Scan for the cell matching the given text and deliver its (X, Y) coordinate at center. 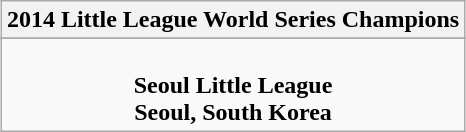
2014 Little League World Series Champions (232, 20)
Seoul Little LeagueSeoul, South Korea (232, 85)
